Locate the cell with the specified text and output its (X, Y) center coordinate. 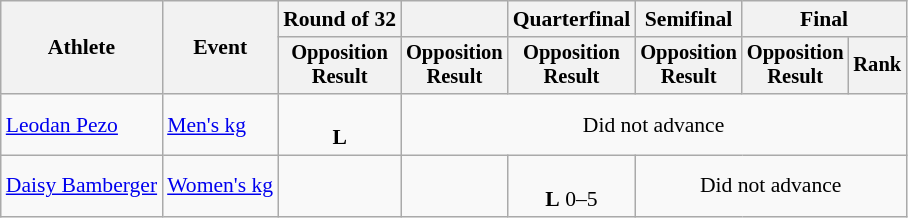
Daisy Bamberger (82, 186)
Final (824, 19)
Athlete (82, 48)
Event (220, 48)
Men's kg (220, 124)
Round of 32 (340, 19)
L 0–5 (572, 186)
Quarterfinal (572, 19)
Leodan Pezo (82, 124)
Rank (877, 66)
L (340, 124)
Women's kg (220, 186)
Semifinal (688, 19)
